Provide the [X, Y] coordinate of the cell's center where the given text is located.  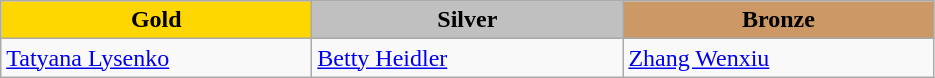
Betty Heidler [468, 58]
Gold [156, 20]
Tatyana Lysenko [156, 58]
Zhang Wenxiu [778, 58]
Silver [468, 20]
Bronze [778, 20]
